Identify which cell holds the provided text, then report its [X, Y] central coordinate. 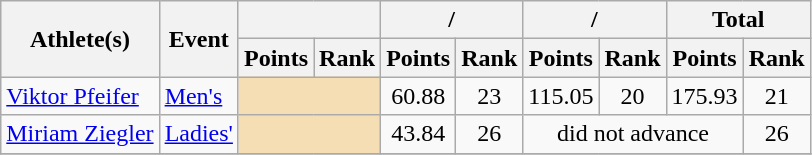
20 [632, 96]
43.84 [418, 134]
Viktor Pfeifer [80, 96]
Athlete(s) [80, 39]
Miriam Ziegler [80, 134]
Ladies' [198, 134]
Total [738, 20]
23 [490, 96]
did not advance [633, 134]
21 [776, 96]
115.05 [561, 96]
Men's [198, 96]
Event [198, 39]
60.88 [418, 96]
175.93 [704, 96]
